Scan for the cell matching the given text and deliver its (X, Y) coordinate at center. 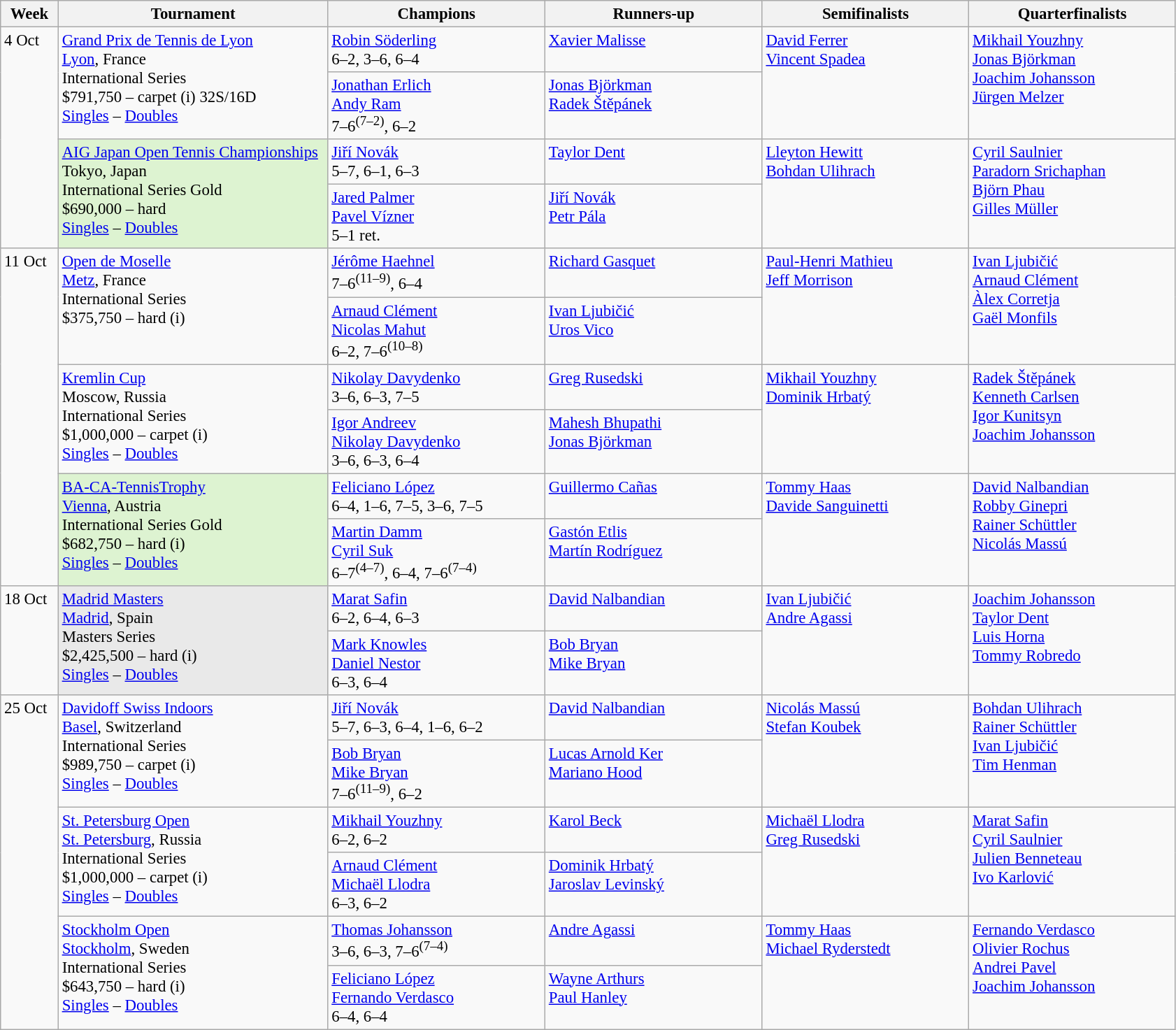
Thomas Johansson 3–6, 6–3, 7–6(7–4) (436, 941)
Jared Palmer Pavel Vízner 5–1 ret. (436, 217)
Semifinalists (866, 14)
Mikhail Youzhny Dominik Hrbatý (866, 419)
Mikhail Youzhny Jonas Björkman Joachim Johansson Jürgen Melzer (1073, 84)
Runners-up (654, 14)
Arnaud Clément Nicolas Mahut 6–2, 7–6(10–8) (436, 331)
AIG Japan Open Tennis Championships Tokyo, JapanInternational Series Gold$690,000 – hard Singles – Doubles (193, 194)
4 Oct (29, 138)
Jérôme Haehnel 7–6(11–9), 6–4 (436, 273)
Paul-Henri Mathieu Jeff Morrison (866, 306)
St. Petersburg Open St. Petersburg, RussiaInternational Series$1,000,000 – carpet (i) Singles – Doubles (193, 862)
Jiří Novák 5–7, 6–3, 6–4, 1–6, 6–2 (436, 717)
Karol Beck (654, 831)
Lucas Arnold Ker Mariano Hood (654, 774)
Jonas Björkman Radek Štěpánek (654, 106)
Lleyton Hewitt Bohdan Ulihrach (866, 194)
Jiří Novák 5–7, 6–1, 6–3 (436, 162)
David Nalbandian Robby Ginepri Rainer Schüttler Nicolás Massú (1073, 530)
Davidoff Swiss Indoors Basel, SwitzerlandInternational Series$989,750 – carpet (i) Singles – Doubles (193, 751)
Bob Bryan Mike Bryan 7–6(11–9), 6–2 (436, 774)
Open de Moselle Metz, FranceInternational Series$375,750 – hard (i) (193, 306)
Stockholm Open Stockholm, SwedenInternational Series$643,750 – hard (i) Singles – Doubles (193, 973)
Quarterfinalists (1073, 14)
Andre Agassi (654, 941)
Richard Gasquet (654, 273)
BA-CA-TennisTrophy Vienna, AustriaInternational Series Gold$682,750 – hard (i) Singles – Doubles (193, 530)
Wayne Arthurs Paul Hanley (654, 997)
Greg Rusedski (654, 387)
Jonathan Erlich Andy Ram 7–6(7–2), 6–2 (436, 106)
25 Oct (29, 862)
Grand Prix de Tennis de Lyon Lyon, FranceInternational Series$791,750 – carpet (i) 32S/16D Singles – Doubles (193, 84)
Bohdan Ulihrach Rainer Schüttler Ivan Ljubičić Tim Henman (1073, 751)
Ivan Ljubičić Arnaud Clément Àlex Corretja Gaël Monfils (1073, 306)
Arnaud Clément Michaël Llodra 6–3, 6–2 (436, 885)
Mikhail Youzhny 6–2, 6–2 (436, 831)
Madrid Masters Madrid, SpainMasters Series$2,425,500 – hard (i) Singles – Doubles (193, 641)
Cyril Saulnier Paradorn Srichaphan Björn Phau Gilles Müller (1073, 194)
Feliciano López Fernando Verdasco 6–4, 6–4 (436, 997)
Radek Štěpánek Kenneth Carlsen Igor Kunitsyn Joachim Johansson (1073, 419)
Marat Safin Cyril Saulnier Julien Benneteau Ivo Karlović (1073, 862)
Kremlin Cup Moscow, RussiaInternational Series$1,000,000 – carpet (i) Singles – Doubles (193, 419)
Xavier Malisse (654, 50)
Michaël Llodra Greg Rusedski (866, 862)
David Ferrer Vincent Spadea (866, 84)
Tommy Haas Michael Ryderstedt (866, 973)
Ivan Ljubičić Andre Agassi (866, 641)
Robin Söderling 6–2, 3–6, 6–4 (436, 50)
Week (29, 14)
Champions (436, 14)
Mark Knowles Daniel Nestor 6–3, 6–4 (436, 663)
Ivan Ljubičić Uros Vico (654, 331)
Fernando Verdasco Olivier Rochus Andrei Pavel Joachim Johansson (1073, 973)
18 Oct (29, 641)
Guillermo Cañas (654, 496)
11 Oct (29, 417)
Bob Bryan Mike Bryan (654, 663)
Nikolay Davydenko 3–6, 6–3, 7–5 (436, 387)
Feliciano López 6–4, 1–6, 7–5, 3–6, 7–5 (436, 496)
Gastón Etlis Martín Rodríguez (654, 552)
Tournament (193, 14)
Nicolás Massú Stefan Koubek (866, 751)
Mahesh Bhupathi Jonas Björkman (654, 441)
Joachim Johansson Taylor Dent Luis Horna Tommy Robredo (1073, 641)
Martin Damm Cyril Suk 6–7(4–7), 6–4, 7–6(7–4) (436, 552)
Igor Andreev Nikolay Davydenko 3–6, 6–3, 6–4 (436, 441)
Dominik Hrbatý Jaroslav Levinský (654, 885)
Taylor Dent (654, 162)
Jiří Novák Petr Pála (654, 217)
Tommy Haas Davide Sanguinetti (866, 530)
Marat Safin 6–2, 6–4, 6–3 (436, 608)
